For the text-containing cell, return its midpoint in (x, y) coordinate format. 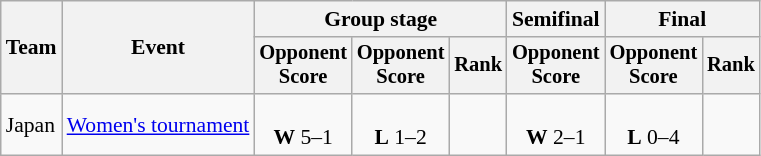
W 2–1 (556, 124)
L 0–4 (654, 124)
Final (682, 19)
Semifinal (556, 19)
Japan (32, 124)
L 1–2 (400, 124)
Women's tournament (158, 124)
Event (158, 48)
Group stage (380, 19)
Team (32, 48)
W 5–1 (302, 124)
